Identify which cell holds the provided text, then report its [x, y] central coordinate. 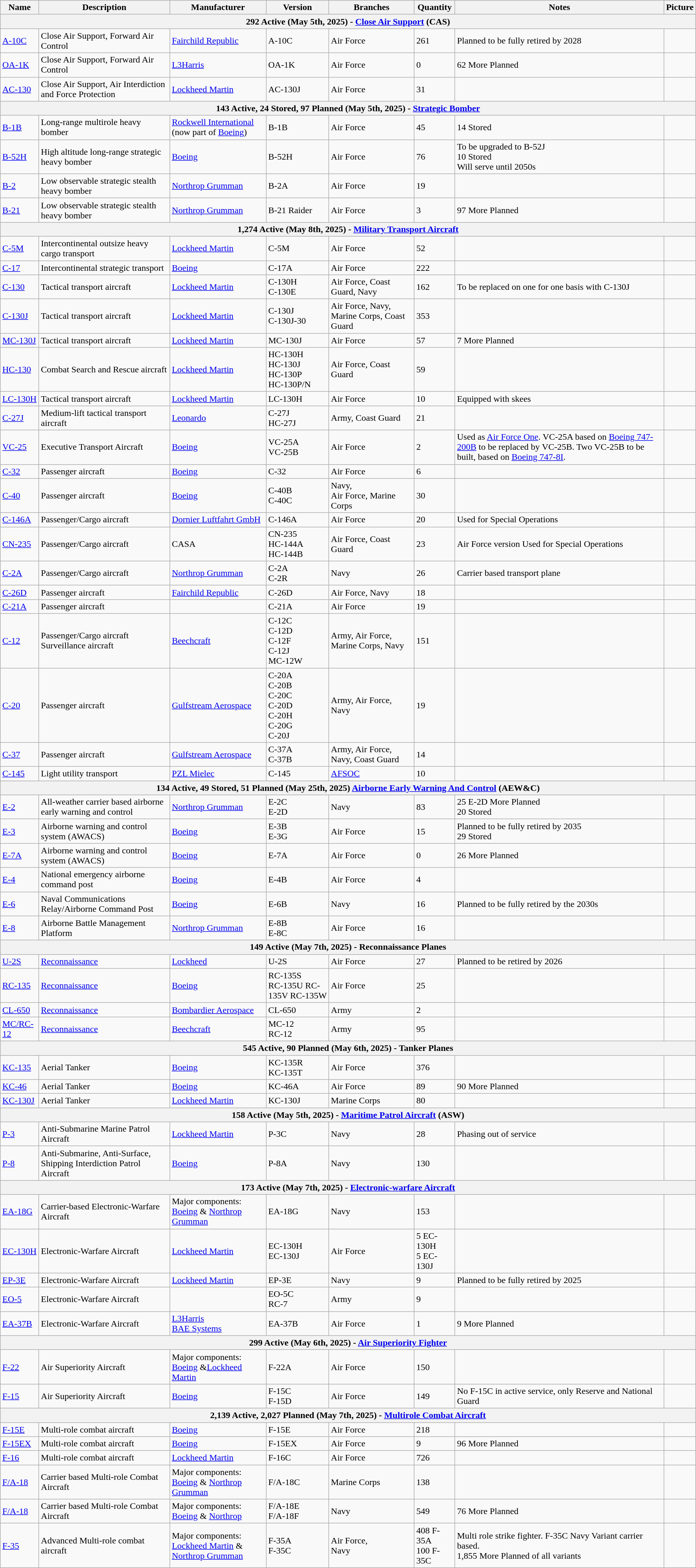
B-2 [20, 186]
90 More Planned [560, 1087]
Manufacturer [218, 7]
173 Active (May 7th, 2025) - Electronic-warfare Aircraft [348, 1187]
292 Active (May 5th, 2025) - Close Air Support (CAS) [348, 22]
KC-135 [20, 1067]
1 [435, 1324]
CN-235 [20, 544]
E-3 [20, 831]
726 [435, 1458]
26 [435, 573]
9 More Planned [560, 1324]
261 [435, 41]
158 Active (May 5th, 2025) - Maritime Patrol Aircraft (ASW) [348, 1115]
Major components:Lockheed Martin & Northrop Grumman [218, 1545]
Army, Air Force, Navy [372, 705]
EC-130HEC-130J [297, 1251]
F/A-18C [297, 1482]
Naval Communications Relay/Airborne Command Post [104, 904]
RC-135SRC-135U RC-135V RC-135W [297, 985]
L3Harris [218, 65]
PZL Mielec [218, 774]
F-15CF-15D [297, 1396]
EC-130H [20, 1251]
B-2A [297, 186]
E-4 [20, 879]
4 [435, 879]
KC-46A [297, 1087]
E-8 [20, 928]
Army, Coast Guard [372, 418]
Advanced Multi-role combat aircraft [104, 1545]
F-22A [297, 1367]
AC-130 [20, 89]
89 [435, 1087]
E-2 [20, 807]
Carrier based transport plane [560, 573]
C-130JC-130J-30 [297, 316]
B-21 [20, 210]
C-27J [20, 418]
31 [435, 89]
Planned to be retired by 2026 [560, 961]
E-6 [20, 904]
299 Active (May 6th, 2025) - Air Superiority Fighter [348, 1343]
P-8 [20, 1163]
P-3 [20, 1134]
HC-130 [20, 370]
All-weather carrier based airborne early warning and control [104, 807]
Carrier-based Electronic-Warfare Aircraft [104, 1212]
Used for Special Operations [560, 520]
Branches [372, 7]
F-35 [20, 1545]
130 [435, 1163]
3 [435, 210]
7 More Planned [560, 340]
F/A-18EF/A-18F [297, 1511]
F-35AF-35C [297, 1545]
F-22 [20, 1367]
6 [435, 471]
80 [435, 1101]
L3HarrisBAE Systems [218, 1324]
Anti-Submarine Marine Patrol Aircraft [104, 1134]
C-17A [297, 267]
Executive Transport Aircraft [104, 447]
59 [435, 370]
Long-range multirole heavy bomber [104, 127]
VC-25AVC-25B [297, 447]
High altitude long-range strategic heavy bomber [104, 157]
KC-46 [20, 1087]
62 More Planned [560, 65]
222 [435, 267]
C-40 [20, 496]
C-130J [20, 316]
18 [435, 592]
Combat Search and Rescue aircraft [104, 370]
76 More Planned [560, 1511]
HC-130HHC-130JHC-130PHC-130P/N [297, 370]
Light utility transport [104, 774]
C-2A [20, 573]
549 [435, 1511]
95 [435, 1029]
C-20AC-20BC-20CC-20DC-20HC-20GC-20J [297, 705]
C-40BC-40C [297, 496]
Army, Air Force, Marine Corps, Navy [372, 641]
Planned to be fully retired by the 2030s [560, 904]
Passenger/Cargo aircraftSurveillance aircraft [104, 641]
Air Force, Navy, Marine Corps, Coast Guard [372, 316]
C-27JHC-27J [297, 418]
153 [435, 1212]
408 F-35A100 F-35C [435, 1545]
Phasing out of service [560, 1134]
52 [435, 248]
CASA [218, 544]
376 [435, 1067]
C-130HC-130E [297, 287]
Version [297, 7]
Quantity [435, 7]
Air Force version Used for Special Operations [560, 544]
AC-130J [297, 89]
C-17 [20, 267]
353 [435, 316]
218 [435, 1430]
Bombardier Aerospace [218, 1010]
30 [435, 496]
Name [20, 7]
76 [435, 157]
AFSOC [372, 774]
545 Active, 90 Planned (May 6th, 2025) - Tanker Planes [348, 1048]
C-12 [20, 641]
Intercontinental outsize heavy cargo transport [104, 248]
14 Stored [560, 127]
F-16C [297, 1458]
Planned to be fully retired by 2028 [560, 41]
To be replaced on one for one basis with C-130J [560, 287]
Airborne Battle Management Platform [104, 928]
83 [435, 807]
EO-5CRC-7 [297, 1299]
Air Force, Coast Guard, Navy [372, 287]
97 More Planned [560, 210]
25 E-2D More Planned20 Stored [560, 807]
Multi role strike fighter. F-35C Navy Variant carrier based.1,855 More Planned of all variants [560, 1545]
B-21 Raider [297, 210]
C-12CC-12DC-12FC-12JMC-12W [297, 641]
Major components:Boeing &Lockheed Martin [218, 1367]
162 [435, 287]
C-2AC-2R [297, 573]
C-37 [20, 754]
C-20 [20, 705]
14 [435, 754]
Equipped with skees [560, 399]
Navy,Air Force, Marine Corps [372, 496]
27 [435, 961]
Planned to be fully retired by 203529 Stored [560, 831]
Picture [680, 7]
C-37AC-37B [297, 754]
F-16 [20, 1458]
23 [435, 544]
Used as Air Force One. VC-25A based on Boeing 747-200B to be replaced by VC-25B. Two VC-25B to be built, based on Boeing 747-8I. [560, 447]
MC/RC-12 [20, 1029]
151 [435, 641]
134 Active, 49 Stored, 51 Planned (May 25th, 2025) Airborne Early Warning And Control (AEW&C) [348, 788]
15 [435, 831]
Dornier Luftfahrt GmbH [218, 520]
KC-135RKC-135T [297, 1067]
Major components:Boeing & Northrop [218, 1511]
45 [435, 127]
Intercontinental strategic transport [104, 267]
E-2CE-2D [297, 807]
25 [435, 985]
To be upgraded to B-52J10 StoredWill serve until 2050s [560, 157]
Air Force,Navy [372, 1545]
149 Active (May 7th, 2025) - Reconnaissance Planes [348, 947]
P-8A [297, 1163]
Description [104, 7]
CN-235HC-144AHC-144B [297, 544]
57 [435, 340]
No F-15C in active service, only Reserve and National Guard [560, 1396]
P-3C [297, 1134]
E-6B [297, 904]
VC-25 [20, 447]
E-3BE-3G [297, 831]
C-130 [20, 287]
28 [435, 1134]
5 EC-130H5 EC-130J [435, 1251]
F-15 [20, 1396]
138 [435, 1482]
Rockwell International (now part of Boeing) [218, 127]
20 [435, 520]
Lockheed [218, 961]
National emergency airborne command post [104, 879]
Army, Air Force, Navy, Coast Guard [372, 754]
Medium-lift tactical transport aircraft [104, 418]
2,139 Active, 2,027 Planned (May 7th, 2025) - Multirole Combat Aircraft [348, 1415]
MC-12RC-12 [297, 1029]
Anti-Submarine, Anti-Surface, Shipping Interdiction Patrol Aircraft [104, 1163]
Air Force, Navy [372, 592]
149 [435, 1396]
Planned to be fully retired by 2025 [560, 1280]
150 [435, 1367]
21 [435, 418]
E-4B [297, 879]
Leonardo [218, 418]
RC-135 [20, 985]
Close Air Support, Air Interdiction and Force Protection [104, 89]
143 Active, 24 Stored, 97 Planned (May 5th, 2025) - Strategic Bomber [348, 108]
26 More Planned [560, 856]
96 More Planned [560, 1444]
Notes [560, 7]
EO-5 [20, 1299]
E-8BE-8C [297, 928]
1,274 Active (May 8th, 2025) - Military Transport Aircraft [348, 229]
